Determine the [x, y] coordinate at the center of the cell enclosing the given text.  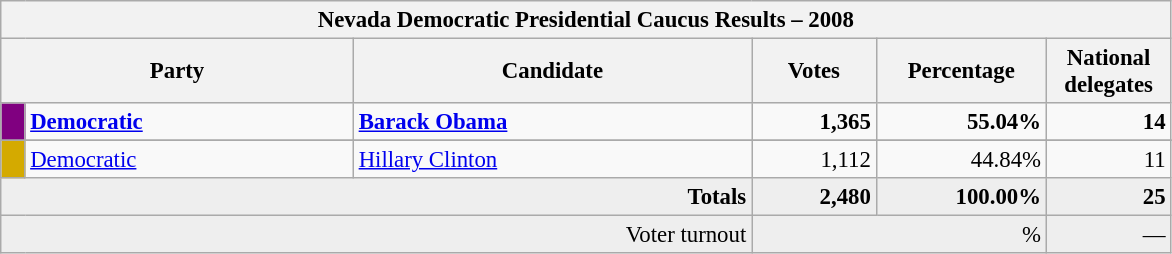
11 [1108, 160]
2,480 [814, 197]
Candidate [552, 72]
Nevada Democratic Presidential Caucus Results – 2008 [586, 20]
100.00% [961, 197]
1,365 [814, 122]
% [900, 235]
Totals [376, 197]
1,112 [814, 160]
14 [1108, 122]
Party [178, 72]
55.04% [961, 122]
Percentage [961, 72]
Barack Obama [552, 122]
Hillary Clinton [552, 160]
44.84% [961, 160]
Votes [814, 72]
Voter turnout [376, 235]
— [1108, 235]
National delegates [1108, 72]
25 [1108, 197]
